From the cell containing the given text, extract its center point as (x, y) coordinate. 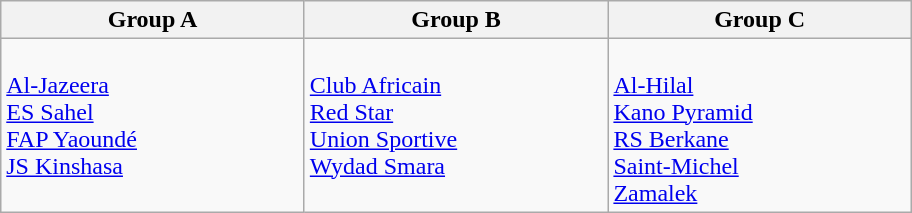
Al-Hilal Kano Pyramid RS Berkane Saint-Michel Zamalek (760, 126)
Group A (153, 20)
Group C (760, 20)
Club Africain Red Star Union Sportive Wydad Smara (456, 126)
Group B (456, 20)
Al-Jazeera ES Sahel FAP Yaoundé JS Kinshasa (153, 126)
